Scan for the cell matching the given text and deliver its (X, Y) coordinate at center. 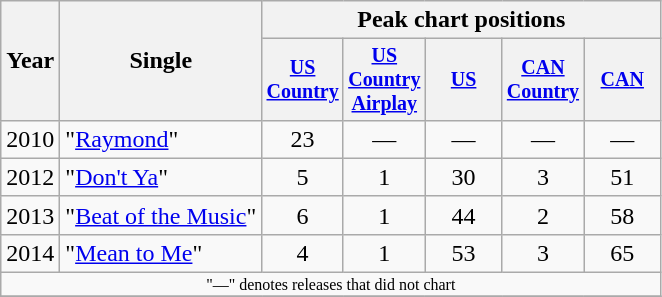
2013 (30, 215)
"Mean to Me" (161, 253)
"Beat of the Music" (161, 215)
Year (30, 61)
53 (464, 253)
US Country (303, 80)
CAN Country (543, 80)
Single (161, 61)
4 (303, 253)
CAN (622, 80)
2010 (30, 139)
6 (303, 215)
"Don't Ya" (161, 177)
65 (622, 253)
51 (622, 177)
US Country Airplay (384, 80)
58 (622, 215)
"—" denotes releases that did not chart (331, 285)
2 (543, 215)
"Raymond" (161, 139)
5 (303, 177)
2014 (30, 253)
Peak chart positions (462, 20)
US (464, 80)
23 (303, 139)
2012 (30, 177)
44 (464, 215)
30 (464, 177)
